Scan for the cell matching the given text and deliver its (X, Y) coordinate at center. 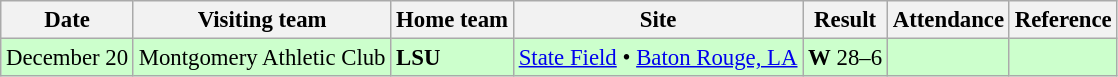
Montgomery Athletic Club (262, 58)
Result (846, 20)
State Field • Baton Rouge, LA (658, 58)
Attendance (948, 20)
Site (658, 20)
December 20 (68, 58)
Visiting team (262, 20)
Reference (1063, 20)
LSU (452, 58)
Home team (452, 20)
W 28–6 (846, 58)
Date (68, 20)
